Output the (x, y) coordinate of the center of the cell containing the given text.  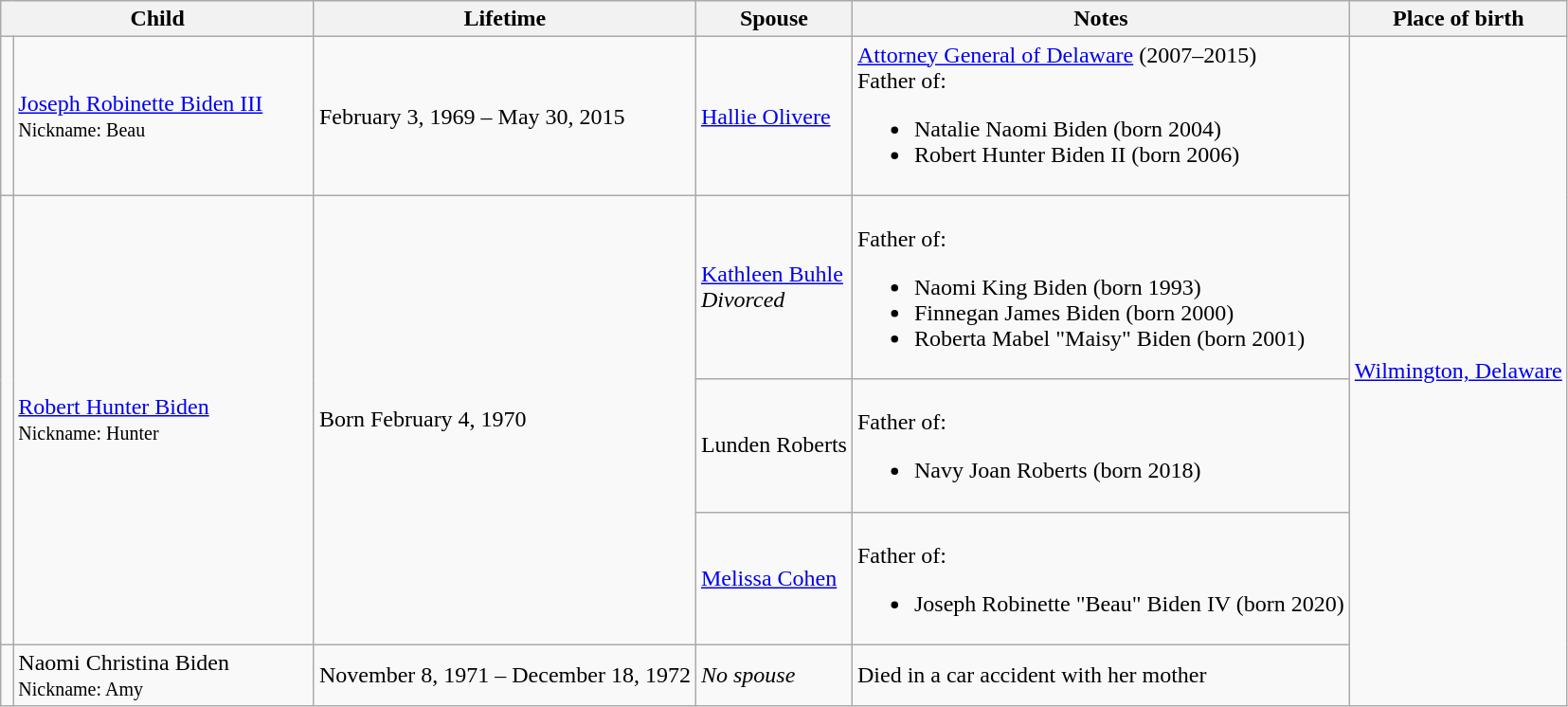
Died in a car accident with her mother (1101, 675)
Lunden Roberts (773, 445)
Joseph Robinette Biden IIINickname: Beau (164, 116)
Notes (1101, 19)
Father of:Navy Joan Roberts (born 2018) (1101, 445)
Melissa Cohen (773, 578)
Born February 4, 1970 (504, 420)
Spouse (773, 19)
Child (157, 19)
Hallie Olivere (773, 116)
Kathleen BuhleDivorced (773, 287)
November 8, 1971 – December 18, 1972 (504, 675)
Wilmington, Delaware (1458, 372)
Place of birth (1458, 19)
Lifetime (504, 19)
Robert Hunter BidenNickname: Hunter (164, 420)
No spouse (773, 675)
Naomi Christina BidenNickname: Amy (164, 675)
Attorney General of Delaware (2007–2015)Father of:Natalie Naomi Biden (born 2004)Robert Hunter Biden II (born 2006) (1101, 116)
Father of:Naomi King Biden (born 1993)Finnegan James Biden (born 2000)Roberta Mabel "Maisy" Biden (born 2001) (1101, 287)
Father of:Joseph Robinette "Beau" Biden IV (born 2020) (1101, 578)
February 3, 1969 – May 30, 2015 (504, 116)
